Output the [x, y] coordinate of the center of the cell containing the given text.  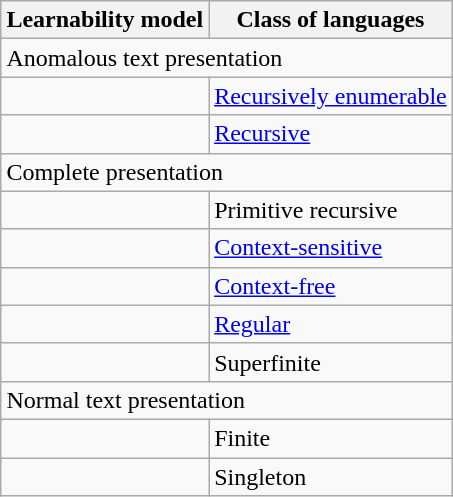
Superfinite [331, 362]
Context-sensitive [331, 248]
Anomalous text presentation [226, 58]
Recursive [331, 134]
Context-free [331, 286]
Regular [331, 324]
Singleton [331, 477]
Primitive recursive [331, 210]
Complete presentation [226, 172]
Recursively enumerable [331, 96]
Finite [331, 438]
Learnability model [105, 20]
Normal text presentation [226, 400]
Class of languages [331, 20]
